Identify which cell holds the provided text, then report its (X, Y) central coordinate. 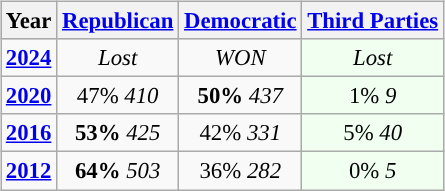
Third Parties (373, 21)
1% 9 (373, 96)
5% 40 (373, 133)
2016 (29, 133)
53% 425 (118, 133)
47% 410 (118, 96)
36% 282 (240, 171)
42% 331 (240, 133)
2012 (29, 171)
WON (240, 58)
Republican (118, 21)
2024 (29, 58)
Democratic (240, 21)
0% 5 (373, 171)
2020 (29, 96)
Year (29, 21)
50% 437 (240, 96)
64% 503 (118, 171)
